Find where the given text appears and provide that cell's center as (X, Y) coordinate. 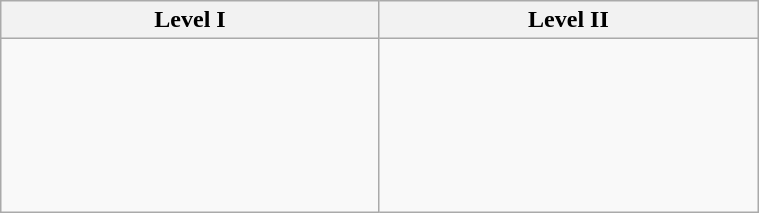
Level I (190, 20)
Level II (568, 20)
